Pinpoint the cell where the given text exists, returning its (x, y) midpoint coordinate. 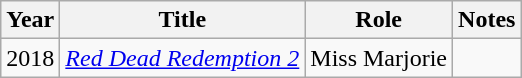
2018 (30, 58)
Title (182, 20)
Miss Marjorie (379, 58)
Year (30, 20)
Role (379, 20)
Notes (487, 20)
Red Dead Redemption 2 (182, 58)
